Identify which cell holds the provided text, then report its [X, Y] central coordinate. 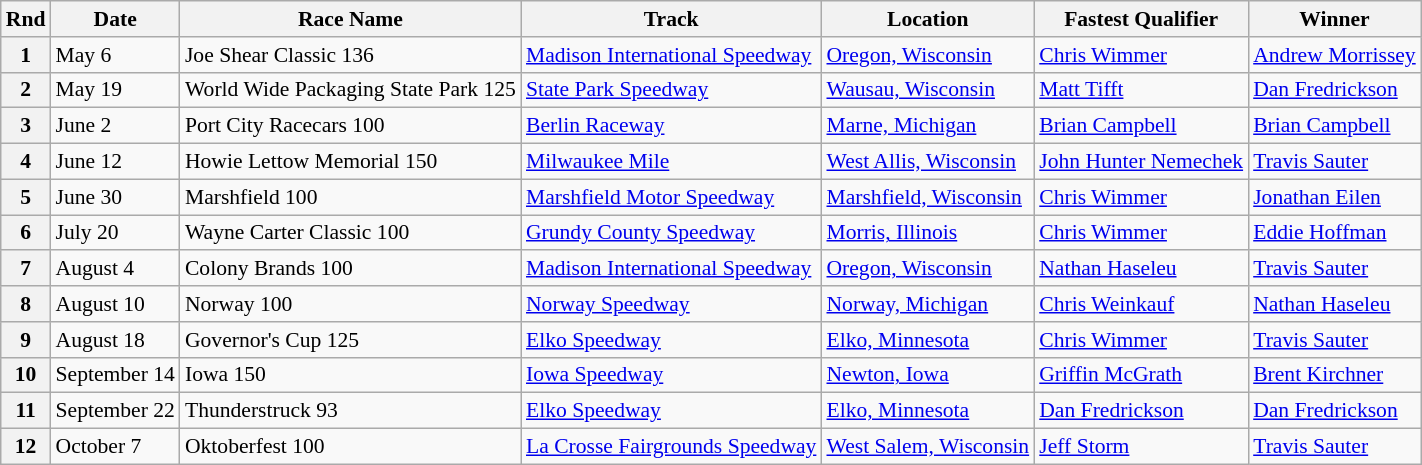
Milwaukee Mile [671, 162]
Wayne Carter Classic 100 [350, 233]
Track [671, 19]
May 6 [114, 55]
6 [26, 233]
Oktoberfest 100 [350, 447]
John Hunter Nemechek [1141, 162]
Governor's Cup 125 [350, 340]
Grundy County Speedway [671, 233]
Marshfield Motor Speedway [671, 197]
Rnd [26, 19]
Thunderstruck 93 [350, 411]
June 2 [114, 126]
Norway, Michigan [928, 304]
Chris Weinkauf [1141, 304]
Morris, Illinois [928, 233]
State Park Speedway [671, 90]
August 18 [114, 340]
World Wide Packaging State Park 125 [350, 90]
Colony Brands 100 [350, 269]
July 20 [114, 233]
Andrew Morrissey [1334, 55]
June 12 [114, 162]
June 30 [114, 197]
2 [26, 90]
3 [26, 126]
7 [26, 269]
Marshfield 100 [350, 197]
West Salem, Wisconsin [928, 447]
11 [26, 411]
Joe Shear Classic 136 [350, 55]
Norway Speedway [671, 304]
Berlin Raceway [671, 126]
Winner [1334, 19]
Wausau, Wisconsin [928, 90]
Norway 100 [350, 304]
September 22 [114, 411]
Race Name [350, 19]
West Allis, Wisconsin [928, 162]
October 7 [114, 447]
Griffin McGrath [1141, 375]
Eddie Hoffman [1334, 233]
August 10 [114, 304]
9 [26, 340]
Location [928, 19]
September 14 [114, 375]
La Crosse Fairgrounds Speedway [671, 447]
Howie Lettow Memorial 150 [350, 162]
Date [114, 19]
10 [26, 375]
Jonathan Eilen [1334, 197]
12 [26, 447]
8 [26, 304]
1 [26, 55]
Marshfield, Wisconsin [928, 197]
Iowa Speedway [671, 375]
Jeff Storm [1141, 447]
4 [26, 162]
Marne, Michigan [928, 126]
May 19 [114, 90]
Fastest Qualifier [1141, 19]
5 [26, 197]
August 4 [114, 269]
Port City Racecars 100 [350, 126]
Brent Kirchner [1334, 375]
Matt Tifft [1141, 90]
Iowa 150 [350, 375]
Newton, Iowa [928, 375]
